Search for the cell housing the specified text and yield its [X, Y] center coordinate. 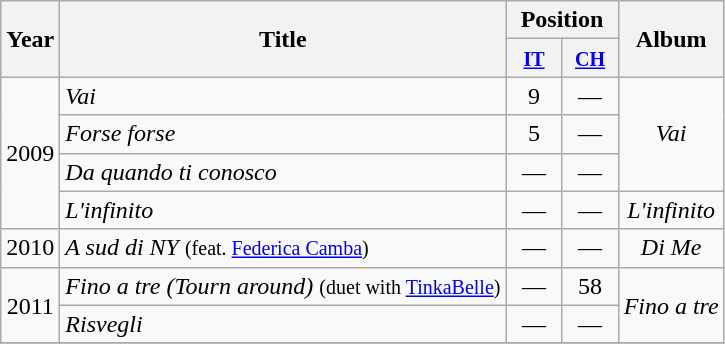
Risvegli [283, 324]
Fino a tre [671, 305]
A sud di NY (feat. Federica Camba) [283, 248]
Year [30, 39]
2011 [30, 305]
Fino a tre (Tourn around) (duet with TinkaBelle) [283, 286]
Position [562, 20]
Album [671, 39]
58 [590, 286]
Di Me [671, 248]
2009 [30, 153]
5 [534, 134]
IT [534, 58]
CH [590, 58]
Forse forse [283, 134]
Da quando ti conosco [283, 172]
9 [534, 96]
2010 [30, 248]
Title [283, 39]
